Identify which cell holds the provided text, then report its (x, y) central coordinate. 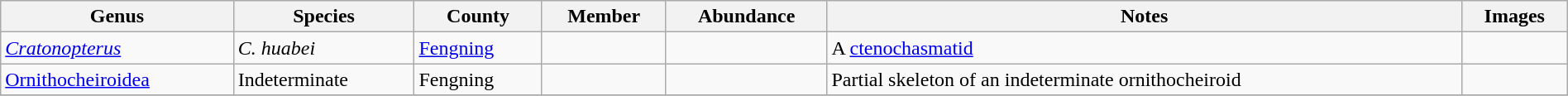
Cratonopterus (117, 48)
Ornithocheiroidea (117, 79)
Genus (117, 17)
Indeterminate (324, 79)
C. huabei (324, 48)
Images (1514, 17)
Species (324, 17)
County (478, 17)
A ctenochasmatid (1145, 48)
Partial skeleton of an indeterminate ornithocheiroid (1145, 79)
Abundance (746, 17)
Member (604, 17)
Notes (1145, 17)
